Find where the given text appears and provide that cell's center as [X, Y] coordinate. 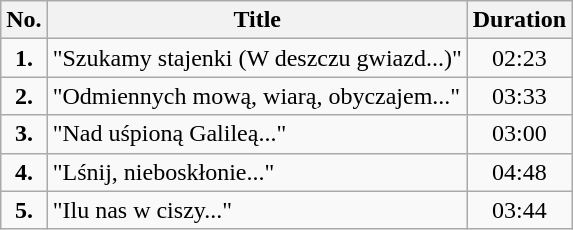
Duration [519, 20]
"Odmiennych mową, wiarą, obyczajem..." [257, 96]
03:44 [519, 210]
02:23 [519, 58]
"Lśnij, nieboskłonie..." [257, 172]
"Nad uśpioną Galileą..." [257, 134]
03:33 [519, 96]
2. [24, 96]
Title [257, 20]
5. [24, 210]
"Szukamy stajenki (W deszczu gwiazd...)" [257, 58]
4. [24, 172]
1. [24, 58]
03:00 [519, 134]
04:48 [519, 172]
3. [24, 134]
"Ilu nas w ciszy..." [257, 210]
No. [24, 20]
